Pinpoint the cell where the given text exists, returning its [x, y] midpoint coordinate. 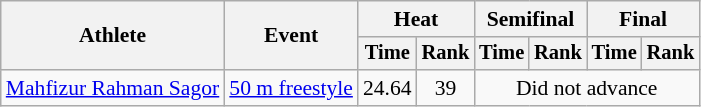
24.64 [388, 88]
Heat [416, 19]
50 m freestyle [291, 88]
Athlete [113, 36]
Mahfizur Rahman Sagor [113, 88]
Event [291, 36]
Did not advance [586, 88]
39 [446, 88]
Final [643, 19]
Semifinal [530, 19]
